Provide the (X, Y) coordinate of the cell's center where the given text is located.  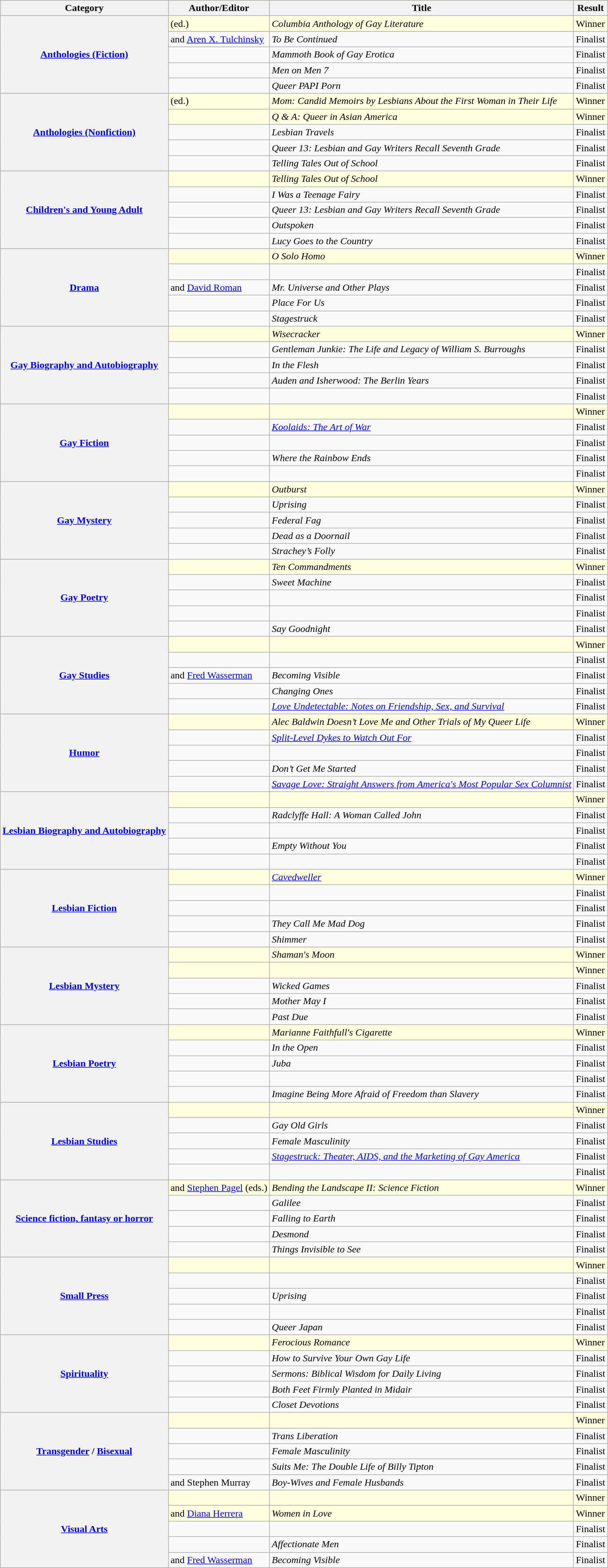
Drama (84, 287)
Transgender / Bisexual (84, 1451)
Past Due (422, 1017)
Strachey’s Folly (422, 551)
Affectionate Men (422, 1544)
Gay Old Girls (422, 1125)
In the Open (422, 1048)
Queer Japan (422, 1327)
Shaman's Moon (422, 955)
Queer PAPI Porn (422, 86)
Auden and Isherwood: The Berlin Years (422, 380)
Result (590, 8)
How to Survive Your Own Gay Life (422, 1358)
To Be Continued (422, 39)
Boy-Wives and Female Husbands (422, 1482)
Don’t Get Me Started (422, 769)
Stagestruck: Theater, AIDS, and the Marketing of Gay America (422, 1156)
Women in Love (422, 1513)
O Solo Homo (422, 256)
Small Press (84, 1296)
Lesbian Mystery (84, 986)
Place For Us (422, 303)
Things Invisible to See (422, 1250)
Gay Studies (84, 675)
Gay Poetry (84, 598)
Koolaids: The Art of War (422, 427)
They Call Me Mad Dog (422, 923)
Spirituality (84, 1374)
Falling to Earth (422, 1219)
Lesbian Studies (84, 1141)
Gay Biography and Autobiography (84, 365)
Anthologies (Nonfiction) (84, 132)
Split-Level Dykes to Watch Out For (422, 738)
Cavedweller (422, 877)
Alec Baldwin Doesn’t Love Me and Other Trials of My Queer Life (422, 722)
Juba (422, 1063)
and David Roman (219, 287)
Radclyffe Hall: A Woman Called John (422, 815)
I Was a Teenage Fairy (422, 194)
Gentleman Junkie: The Life and Legacy of William S. Burroughs (422, 349)
Lesbian Travels (422, 132)
Galilee (422, 1203)
Shimmer (422, 939)
Mammoth Book of Gay Erotica (422, 55)
and Stephen Murray (219, 1482)
Title (422, 8)
Lesbian Biography and Autobiography (84, 830)
Q & A: Queer in Asian America (422, 117)
Men on Men 7 (422, 70)
Lesbian Poetry (84, 1063)
Mr. Universe and Other Plays (422, 287)
Ten Commandments (422, 567)
Outburst (422, 489)
Ferocious Romance (422, 1343)
Love Undetectable: Notes on Friendship, Sex, and Survival (422, 707)
Lucy Goes to the Country (422, 241)
Federal Fag (422, 520)
Imagine Being More Afraid of Freedom than Slavery (422, 1094)
Bending the Landscape II: Science Fiction (422, 1188)
Science fiction, fantasy or horror (84, 1219)
Author/Editor (219, 8)
Wisecracker (422, 334)
In the Flesh (422, 365)
Visual Arts (84, 1529)
Desmond (422, 1234)
Marianne Faithfull's Cigarette (422, 1032)
Lesbian Fiction (84, 908)
Where the Rainbow Ends (422, 458)
and Diana Herrera (219, 1513)
Mother May I (422, 1001)
Sermons: Biblical Wisdom for Daily Living (422, 1374)
Columbia Anthology of Gay Literature (422, 24)
Gay Fiction (84, 442)
Anthologies (Fiction) (84, 55)
Stagestruck (422, 318)
Savage Love: Straight Answers from America's Most Popular Sex Columnist (422, 784)
Changing Ones (422, 691)
Trans Liberation (422, 1435)
and Aren X. Tulchinsky (219, 39)
Children's and Young Adult (84, 210)
Say Goodnight (422, 629)
Wicked Games (422, 986)
Gay Mystery (84, 520)
Suits Me: The Double Life of Billy Tipton (422, 1467)
Sweet Machine (422, 582)
Empty Without You (422, 846)
Humor (84, 753)
and Stephen Pagel (eds.) (219, 1188)
Category (84, 8)
Outspoken (422, 225)
Dead as a Doornail (422, 536)
Both Feet Firmly Planted in Midair (422, 1389)
Closet Devotions (422, 1405)
Mom: Candid Memoirs by Lesbians About the First Woman in Their Life (422, 101)
